Scan for the cell matching the given text and deliver its [x, y] coordinate at center. 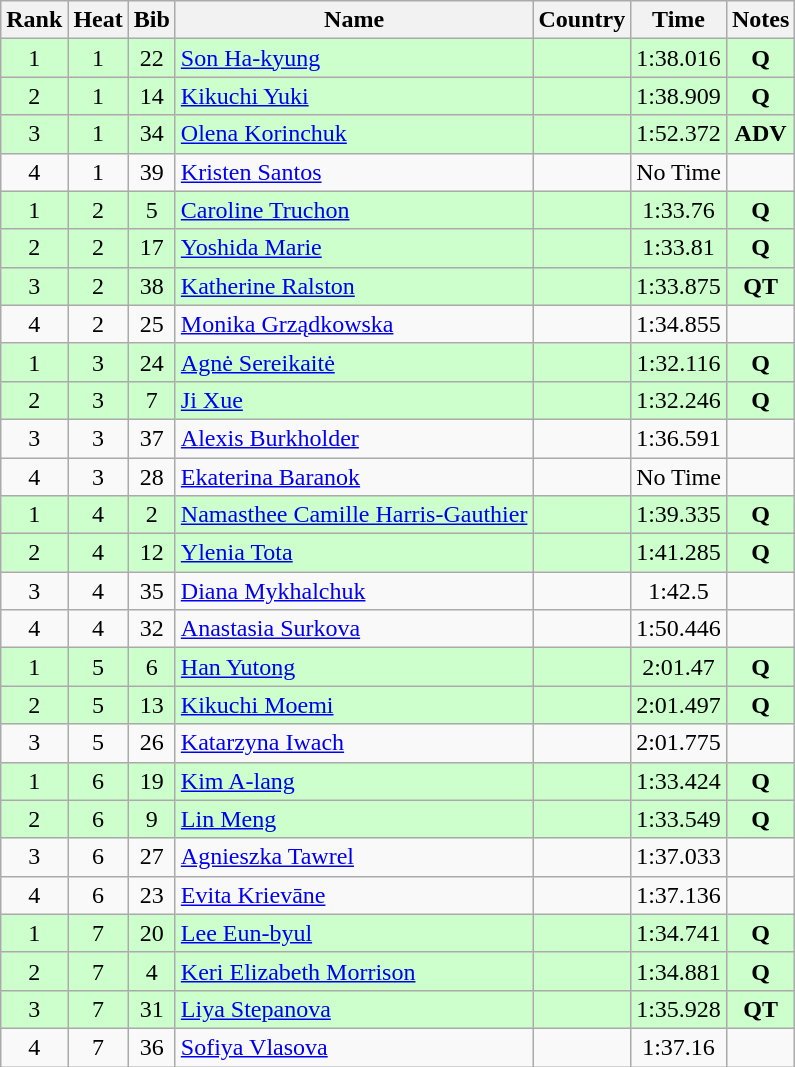
12 [152, 553]
Country [582, 20]
Time [679, 20]
Monika Grządkowska [354, 324]
Liya Stepanova [354, 1009]
1:35.928 [679, 1009]
Ekaterina Baranok [354, 477]
Keri Elizabeth Morrison [354, 971]
Lin Meng [354, 819]
1:41.285 [679, 553]
1:50.446 [679, 629]
ADV [760, 134]
Kristen Santos [354, 172]
Sofiya Vlasova [354, 1047]
Katherine Ralston [354, 286]
Agnieszka Tawrel [354, 857]
Namasthee Camille Harris-Gauthier [354, 515]
36 [152, 1047]
1:37.033 [679, 857]
27 [152, 857]
Yoshida Marie [354, 248]
Agnė Sereikaitė [354, 362]
20 [152, 933]
1:33.549 [679, 819]
31 [152, 1009]
Kikuchi Yuki [354, 96]
Ylenia Tota [354, 553]
Kim A-lang [354, 781]
1:33.81 [679, 248]
1:42.5 [679, 591]
22 [152, 58]
Son Ha-kyung [354, 58]
26 [152, 743]
1:32.246 [679, 400]
1:34.881 [679, 971]
28 [152, 477]
1:39.335 [679, 515]
Bib [152, 20]
Lee Eun-byul [354, 933]
34 [152, 134]
Ji Xue [354, 400]
1:32.116 [679, 362]
Rank [34, 20]
2:01.497 [679, 705]
Katarzyna Iwach [354, 743]
17 [152, 248]
1:33.76 [679, 210]
37 [152, 438]
Caroline Truchon [354, 210]
2:01.47 [679, 667]
23 [152, 895]
24 [152, 362]
Olena Korinchuk [354, 134]
Diana Mykhalchuk [354, 591]
Heat [98, 20]
1:34.741 [679, 933]
Anastasia Surkova [354, 629]
38 [152, 286]
Han Yutong [354, 667]
1:36.591 [679, 438]
1:38.909 [679, 96]
32 [152, 629]
9 [152, 819]
13 [152, 705]
Kikuchi Moemi [354, 705]
1:37.136 [679, 895]
1:38.016 [679, 58]
Evita Krievāne [354, 895]
2:01.775 [679, 743]
Notes [760, 20]
1:37.16 [679, 1047]
39 [152, 172]
1:33.424 [679, 781]
1:33.875 [679, 286]
Name [354, 20]
14 [152, 96]
25 [152, 324]
1:52.372 [679, 134]
19 [152, 781]
1:34.855 [679, 324]
35 [152, 591]
Alexis Burkholder [354, 438]
